Detect which cell encompasses the target text, then output its (X, Y) center coordinate. 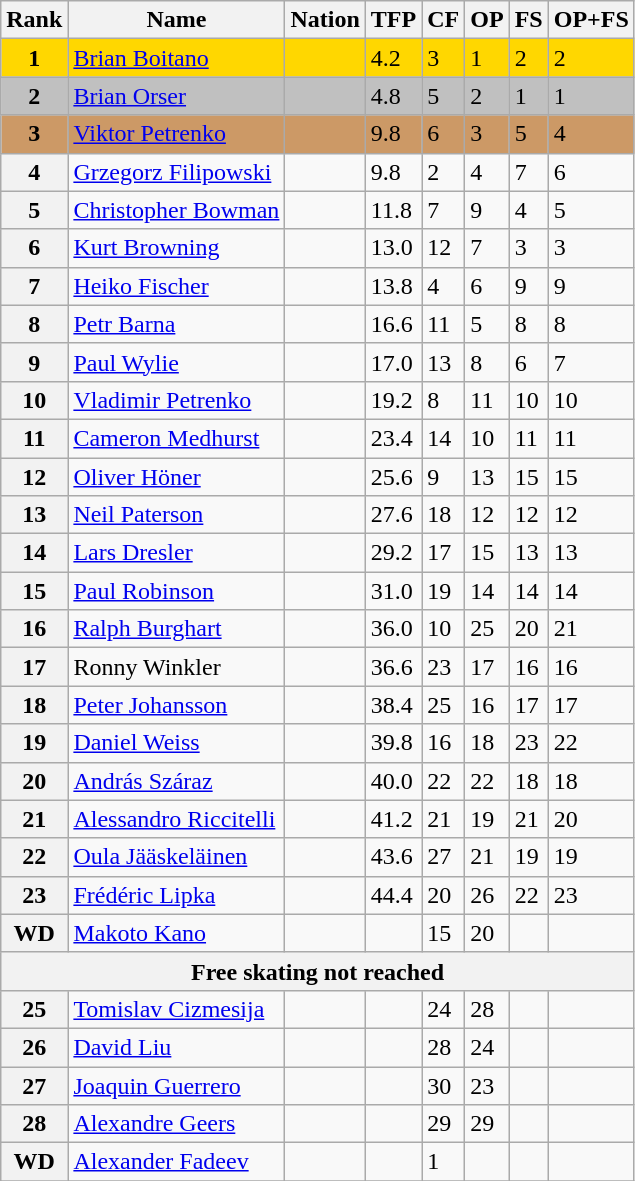
András Száraz (176, 781)
Vladimir Petrenko (176, 400)
17.0 (393, 362)
Ronny Winkler (176, 667)
19.2 (393, 400)
31.0 (393, 591)
Joaquin Guerrero (176, 1085)
Heiko Fischer (176, 286)
30 (444, 1085)
29.2 (393, 553)
Daniel Weiss (176, 743)
Ralph Burghart (176, 629)
Oula Jääskeläinen (176, 857)
FS (528, 20)
TFP (393, 20)
36.6 (393, 667)
Rank (34, 20)
16.6 (393, 324)
4.8 (393, 96)
11.8 (393, 210)
40.0 (393, 781)
27.6 (393, 515)
CF (444, 20)
Makoto Kano (176, 933)
4.2 (393, 58)
Frédéric Lipka (176, 895)
Name (176, 20)
43.6 (393, 857)
Brian Orser (176, 96)
23.4 (393, 438)
44.4 (393, 895)
Tomislav Cizmesija (176, 1009)
Nation (325, 20)
Paul Robinson (176, 591)
13.0 (393, 248)
Brian Boitano (176, 58)
David Liu (176, 1047)
Christopher Bowman (176, 210)
Free skating not reached (318, 971)
Alexander Fadeev (176, 1162)
Lars Dresler (176, 553)
41.2 (393, 819)
Neil Paterson (176, 515)
36.0 (393, 629)
38.4 (393, 705)
Oliver Höner (176, 477)
Grzegorz Filipowski (176, 172)
Cameron Medhurst (176, 438)
Petr Barna (176, 324)
OP (487, 20)
Alessandro Riccitelli (176, 819)
Viktor Petrenko (176, 134)
Alexandre Geers (176, 1124)
13.8 (393, 286)
Kurt Browning (176, 248)
39.8 (393, 743)
OP+FS (591, 20)
25.6 (393, 477)
Peter Johansson (176, 705)
Paul Wylie (176, 362)
